Detect which cell encompasses the target text, then output its (x, y) center coordinate. 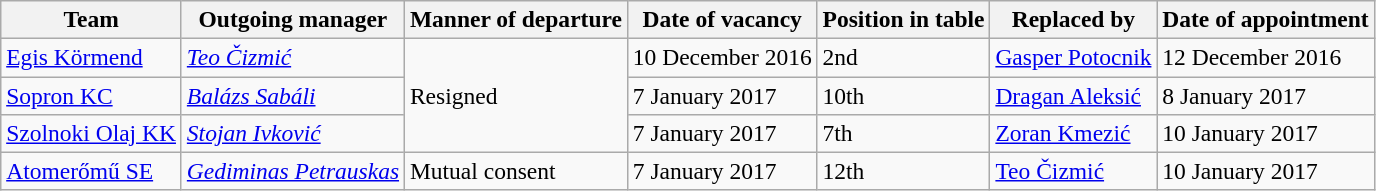
Date of appointment (1266, 19)
Szolnoki Olaj KK (92, 133)
Mutual consent (516, 171)
Team (92, 19)
8 January 2017 (1266, 95)
Resigned (516, 95)
12th (904, 171)
10 December 2016 (722, 57)
Stojan Ivković (292, 133)
Zoran Kmezić (1074, 133)
Outgoing manager (292, 19)
Gediminas Petrauskas (292, 171)
Sopron KC (92, 95)
Manner of departure (516, 19)
Replaced by (1074, 19)
Dragan Aleksić (1074, 95)
Position in table (904, 19)
7th (904, 133)
10th (904, 95)
Date of vacancy (722, 19)
Egis Körmend (92, 57)
2nd (904, 57)
Atomerőmű SE (92, 171)
Balázs Sabáli (292, 95)
12 December 2016 (1266, 57)
Gasper Potocnik (1074, 57)
